Find where the given text appears and provide that cell's center as [X, Y] coordinate. 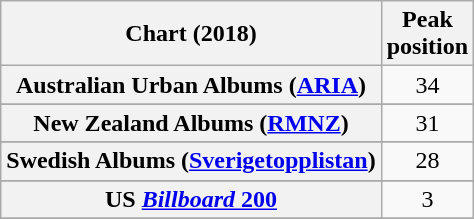
28 [427, 161]
3 [427, 199]
Australian Urban Albums (ARIA) [191, 85]
Swedish Albums (Sverigetopplistan) [191, 161]
Chart (2018) [191, 34]
US Billboard 200 [191, 199]
34 [427, 85]
New Zealand Albums (RMNZ) [191, 123]
Peak position [427, 34]
31 [427, 123]
